Extract the [X, Y] coordinate from the center of the cell holding the provided text.  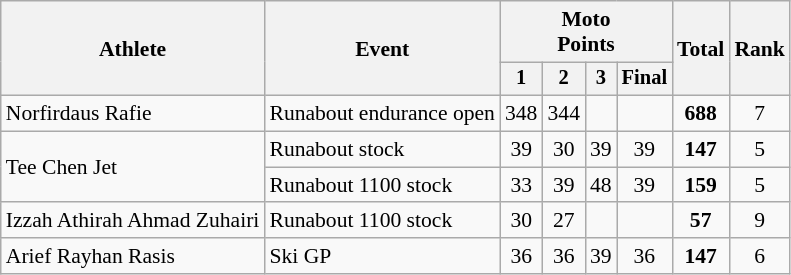
Norfirdaus Rafie [133, 114]
348 [522, 114]
Athlete [133, 48]
Rank [760, 48]
Tee Chen Jet [133, 168]
Izzah Athirah Ahmad Zuhairi [133, 221]
2 [564, 79]
Arief Rayhan Rasis [133, 256]
Total [700, 48]
6 [760, 256]
Runabout endurance open [382, 114]
48 [601, 185]
1 [522, 79]
3 [601, 79]
9 [760, 221]
57 [700, 221]
Event [382, 48]
Ski GP [382, 256]
Moto Points [586, 32]
Final [644, 79]
33 [522, 185]
27 [564, 221]
159 [700, 185]
688 [700, 114]
Runabout stock [382, 150]
7 [760, 114]
344 [564, 114]
